Identify which cell holds the provided text, then report its [x, y] central coordinate. 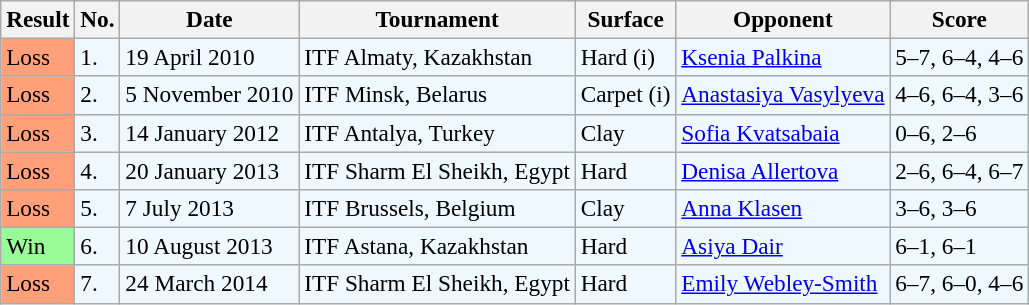
6. [98, 246]
4–6, 6–4, 3–6 [960, 95]
19 April 2010 [210, 57]
5. [98, 208]
1. [98, 57]
3. [98, 133]
Surface [626, 19]
10 August 2013 [210, 246]
Tournament [437, 19]
Result [38, 19]
ITF Almaty, Kazakhstan [437, 57]
Win [38, 246]
2. [98, 95]
7. [98, 284]
14 January 2012 [210, 133]
6–7, 6–0, 4–6 [960, 284]
Emily Webley-Smith [783, 284]
ITF Antalya, Turkey [437, 133]
Asiya Dair [783, 246]
Ksenia Palkina [783, 57]
3–6, 3–6 [960, 208]
5 November 2010 [210, 95]
Anastasiya Vasylyeva [783, 95]
5–7, 6–4, 4–6 [960, 57]
ITF Brussels, Belgium [437, 208]
Score [960, 19]
Denisa Allertova [783, 170]
Carpet (i) [626, 95]
ITF Minsk, Belarus [437, 95]
2–6, 6–4, 6–7 [960, 170]
ITF Astana, Kazakhstan [437, 246]
Sofia Kvatsabaia [783, 133]
20 January 2013 [210, 170]
Anna Klasen [783, 208]
0–6, 2–6 [960, 133]
6–1, 6–1 [960, 246]
No. [98, 19]
24 March 2014 [210, 284]
7 July 2013 [210, 208]
Opponent [783, 19]
Date [210, 19]
4. [98, 170]
Hard (i) [626, 57]
